Return [x, y] of the center of cell containing provided text 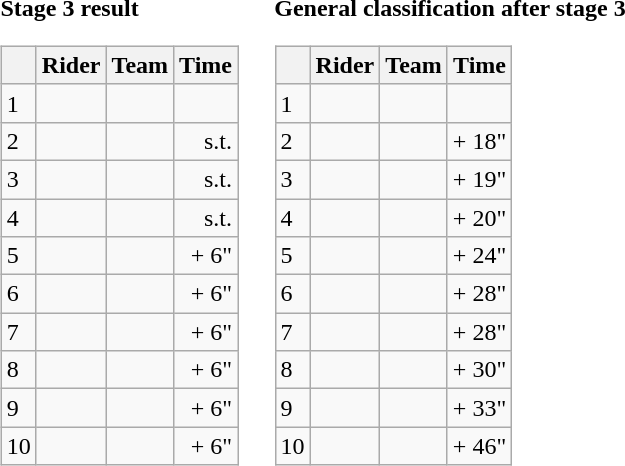
+ 33" [479, 408]
+ 18" [479, 141]
+ 46" [479, 446]
+ 30" [479, 370]
+ 20" [479, 217]
+ 19" [479, 179]
+ 24" [479, 256]
